Return the (X, Y) coordinate for the center point of the cell that contains the specified text.  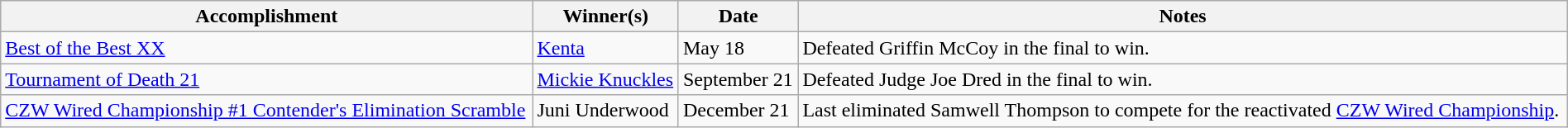
Last eliminated Samwell Thompson to compete for the reactivated CZW Wired Championship. (1183, 111)
December 21 (738, 111)
Defeated Griffin McCoy in the final to win. (1183, 48)
Mickie Knuckles (605, 79)
Accomplishment (266, 17)
Juni Underwood (605, 111)
Date (738, 17)
Winner(s) (605, 17)
Tournament of Death 21 (266, 79)
Best of the Best XX (266, 48)
CZW Wired Championship #1 Contender's Elimination Scramble (266, 111)
September 21 (738, 79)
Kenta (605, 48)
Defeated Judge Joe Dred in the final to win. (1183, 79)
Notes (1183, 17)
May 18 (738, 48)
